Provide the [x, y] coordinate of the cell's center where the given text is located.  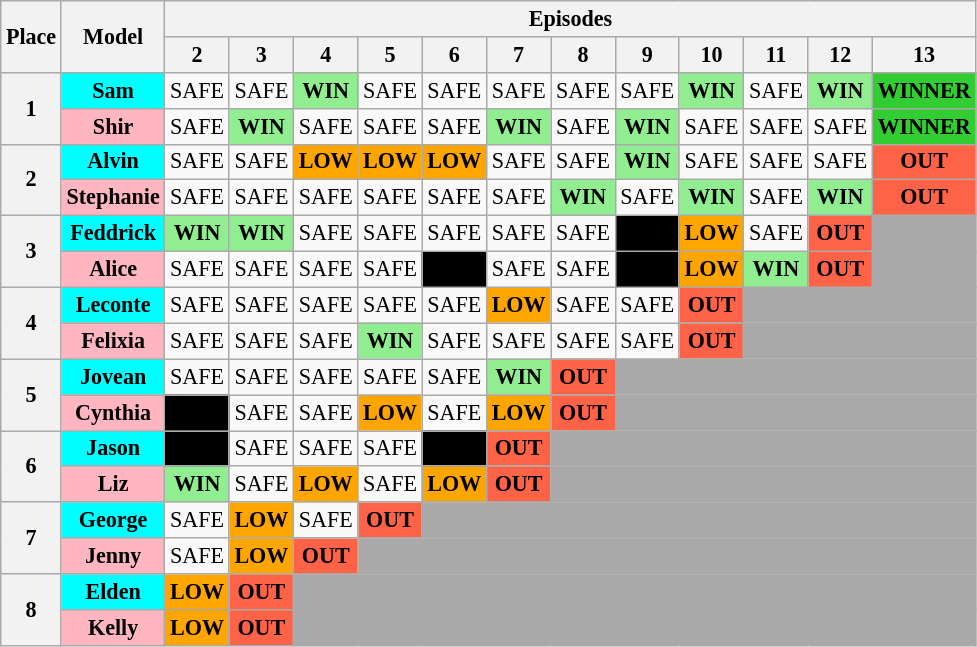
Cynthia [113, 412]
Leconte [113, 305]
Alvin [113, 162]
Kelly [113, 627]
Alice [113, 269]
George [113, 520]
Elden [113, 591]
Stephanie [113, 198]
11 [776, 54]
12 [840, 54]
Episodes [570, 18]
Shir [113, 126]
1 [32, 108]
13 [924, 54]
Feddrick [113, 233]
Jenny [113, 556]
Felixia [113, 341]
Model [113, 36]
Sam [113, 90]
Jason [113, 448]
9 [647, 54]
10 [711, 54]
Place [32, 36]
Jovean [113, 377]
Liz [113, 484]
